Identify which cell holds the provided text, then report its (X, Y) central coordinate. 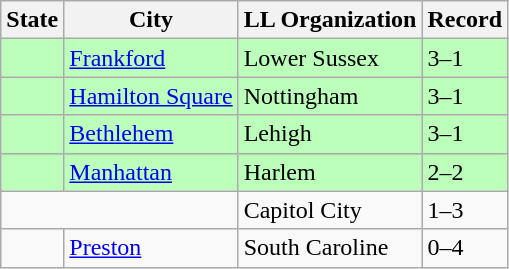
LL Organization (330, 20)
Preston (151, 248)
Lower Sussex (330, 58)
South Caroline (330, 248)
Nottingham (330, 96)
Record (465, 20)
Manhattan (151, 172)
Frankford (151, 58)
Hamilton Square (151, 96)
Lehigh (330, 134)
State (32, 20)
0–4 (465, 248)
Bethlehem (151, 134)
1–3 (465, 210)
Harlem (330, 172)
2–2 (465, 172)
City (151, 20)
Capitol City (330, 210)
